For the text-containing cell, return its midpoint in (X, Y) coordinate format. 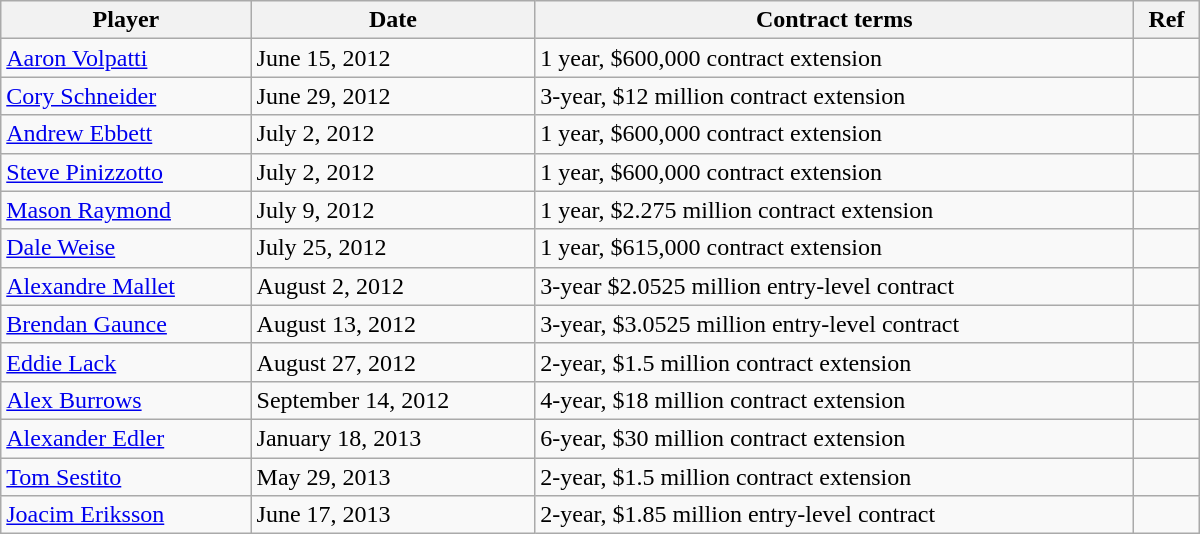
Steve Pinizzotto (126, 172)
May 29, 2013 (393, 477)
3-year, $12 million contract extension (834, 96)
Alex Burrows (126, 400)
June 29, 2012 (393, 96)
Tom Sestito (126, 477)
July 25, 2012 (393, 248)
2-year, $1.85 million entry-level contract (834, 515)
Brendan Gaunce (126, 324)
Joacim Eriksson (126, 515)
Contract terms (834, 20)
Player (126, 20)
June 15, 2012 (393, 58)
Mason Raymond (126, 210)
Ref (1167, 20)
Alexandre Mallet (126, 286)
1 year, $615,000 contract extension (834, 248)
Dale Weise (126, 248)
Eddie Lack (126, 362)
1 year, $2.275 million contract extension (834, 210)
August 27, 2012 (393, 362)
January 18, 2013 (393, 438)
September 14, 2012 (393, 400)
6-year, $30 million contract extension (834, 438)
Andrew Ebbett (126, 134)
August 2, 2012 (393, 286)
4-year, $18 million contract extension (834, 400)
Alexander Edler (126, 438)
August 13, 2012 (393, 324)
June 17, 2013 (393, 515)
Cory Schneider (126, 96)
Date (393, 20)
3-year, $3.0525 million entry-level contract (834, 324)
July 9, 2012 (393, 210)
3-year $2.0525 million entry-level contract (834, 286)
Aaron Volpatti (126, 58)
